Capture the cell that displays the provided text and extract its [x, y] central coordinate. 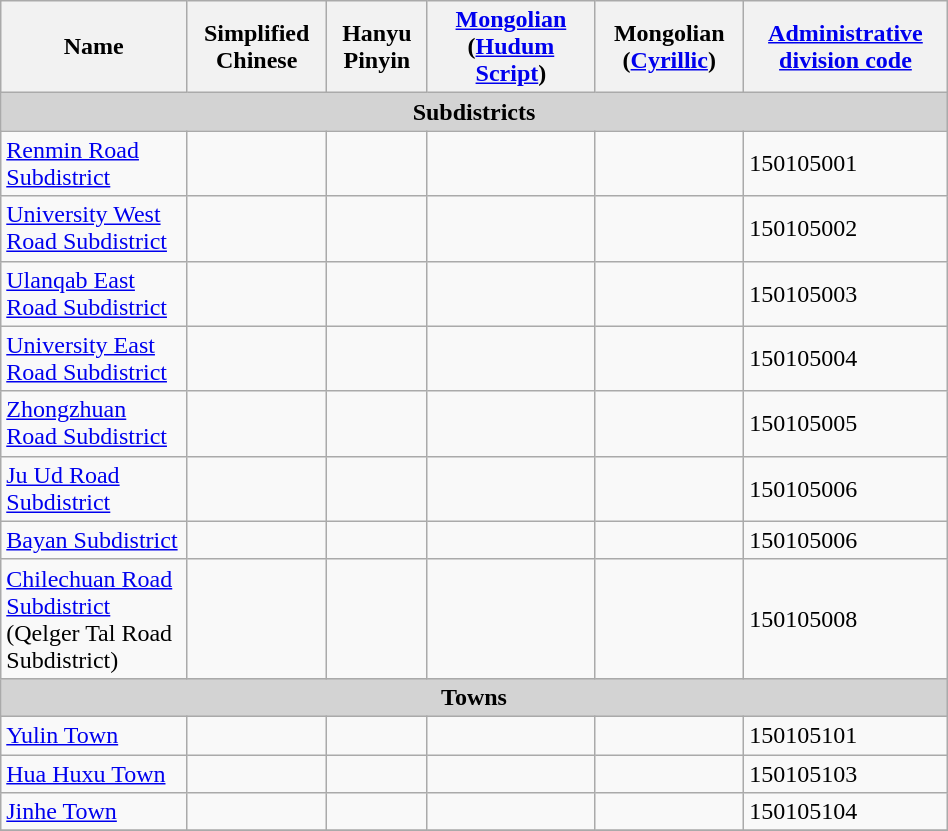
Yulin Town [94, 735]
Mongolian (Hudum Script) [511, 47]
Bayan Subdistrict [94, 540]
University West Road Subdistrict [94, 228]
Jinhe Town [94, 812]
150105104 [846, 812]
Name [94, 47]
University East Road Subdistrict [94, 358]
150105005 [846, 424]
Mongolian (Cyrillic) [670, 47]
Zhongzhuan Road Subdistrict [94, 424]
Subdistricts [474, 112]
150105004 [846, 358]
150105103 [846, 773]
Chilechuan Road Subdistrict(Qelger Tal Road Subdistrict) [94, 618]
150105101 [846, 735]
Administrative division code [846, 47]
Hanyu Pinyin [377, 47]
Towns [474, 697]
Simplified Chinese [257, 47]
Renmin Road Subdistrict [94, 164]
150105002 [846, 228]
Ulanqab East Road Subdistrict [94, 294]
150105008 [846, 618]
Ju Ud Road Subdistrict [94, 488]
150105003 [846, 294]
Hua Huxu Town [94, 773]
150105001 [846, 164]
